From the cell containing the given text, extract its center point as (X, Y) coordinate. 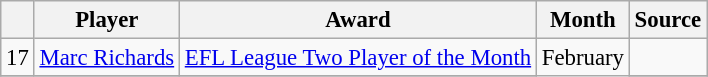
EFL League Two Player of the Month (358, 58)
Source (668, 20)
Award (358, 20)
17 (18, 58)
Marc Richards (106, 58)
February (582, 58)
Month (582, 20)
Player (106, 20)
